Capture the cell that displays the provided text and extract its [X, Y] central coordinate. 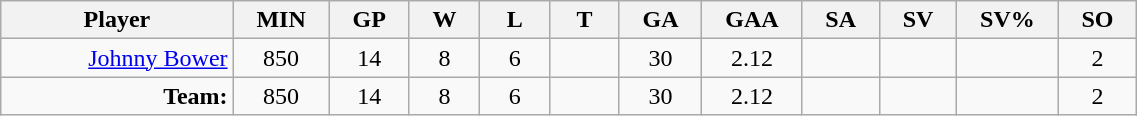
Johnny Bower [117, 58]
MIN [281, 20]
Team: [117, 96]
GP [369, 20]
GA [660, 20]
SA [840, 20]
T [585, 20]
W [444, 20]
SO [1098, 20]
SV [918, 20]
SV% [1008, 20]
GAA [752, 20]
L [515, 20]
Player [117, 20]
